Return the [X, Y] coordinate for the center point of the cell that contains the specified text.  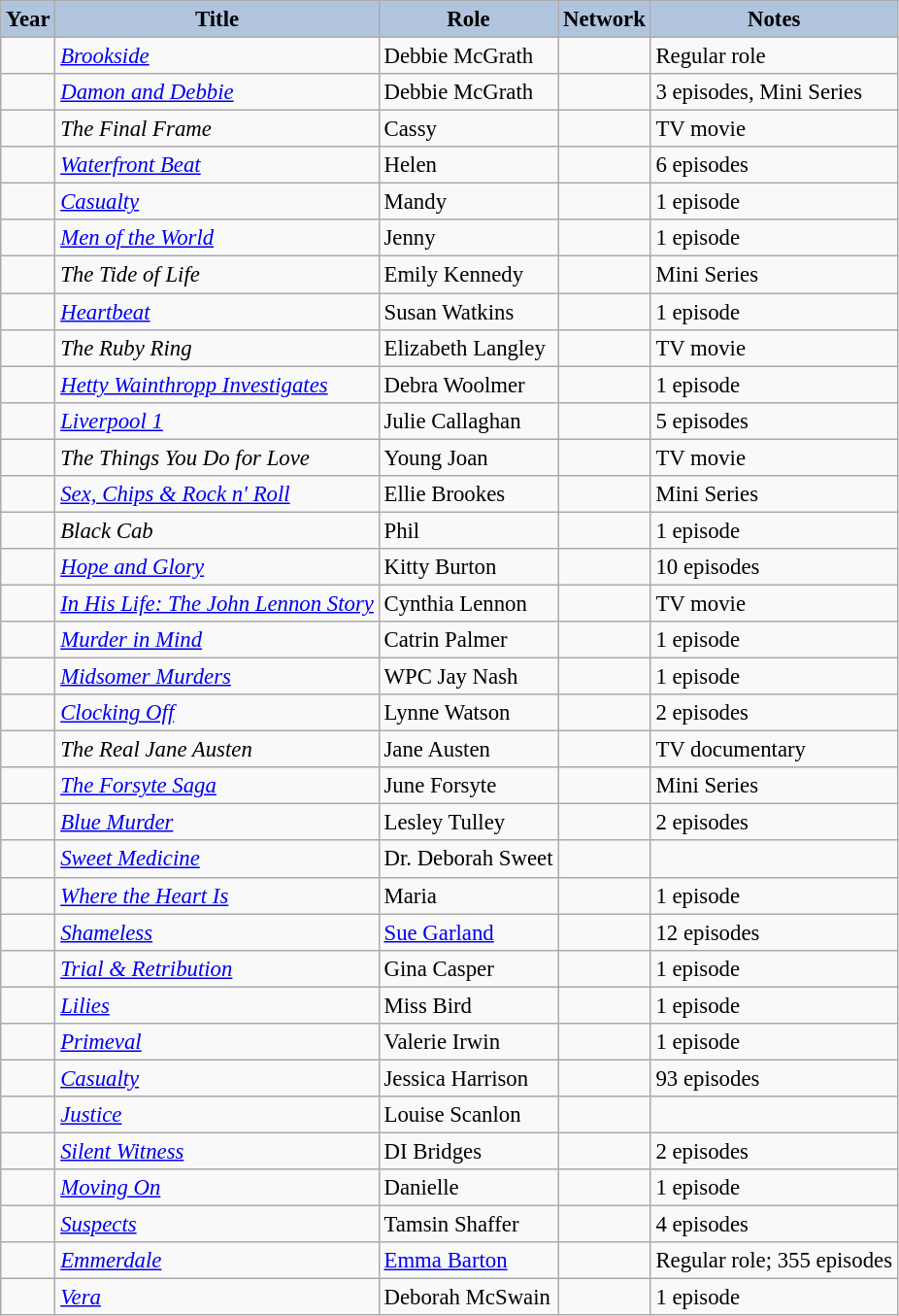
Damon and Debbie [217, 92]
Elizabeth Langley [468, 348]
Notes [774, 19]
Men of the World [217, 238]
Liverpool 1 [217, 421]
The Forsyte Saga [217, 786]
TV documentary [774, 750]
Ellie Brookes [468, 494]
Title [217, 19]
4 episodes [774, 1225]
Clocking Off [217, 713]
Year [28, 19]
Julie Callaghan [468, 421]
Maria [468, 895]
Susan Watkins [468, 312]
Jenny [468, 238]
Miss Bird [468, 1005]
Sweet Medicine [217, 860]
Helen [468, 165]
June Forsyte [468, 786]
Gina Casper [468, 968]
Lynne Watson [468, 713]
93 episodes [774, 1078]
Cynthia Lennon [468, 603]
Mandy [468, 202]
Where the Heart Is [217, 895]
Jane Austen [468, 750]
Role [468, 19]
Moving On [217, 1188]
Network [604, 19]
Jessica Harrison [468, 1078]
Lesley Tulley [468, 823]
Primeval [217, 1042]
The Final Frame [217, 129]
Kitty Burton [468, 567]
Deborah McSwain [468, 1298]
Phil [468, 530]
Heartbeat [217, 312]
Lilies [217, 1005]
Trial & Retribution [217, 968]
Danielle [468, 1188]
In His Life: The John Lennon Story [217, 603]
The Real Jane Austen [217, 750]
Debra Woolmer [468, 385]
Emmerdale [217, 1261]
Young Joan [468, 457]
Shameless [217, 932]
3 episodes, Mini Series [774, 92]
DI Bridges [468, 1151]
Sue Garland [468, 932]
Louise Scanlon [468, 1115]
12 episodes [774, 932]
Emma Barton [468, 1261]
WPC Jay Nash [468, 677]
Suspects [217, 1225]
The Things You Do for Love [217, 457]
5 episodes [774, 421]
Murder in Mind [217, 640]
Dr. Deborah Sweet [468, 860]
Cassy [468, 129]
Valerie Irwin [468, 1042]
The Tide of Life [217, 275]
10 episodes [774, 567]
The Ruby Ring [217, 348]
Silent Witness [217, 1151]
Emily Kennedy [468, 275]
Brookside [217, 56]
Hope and Glory [217, 567]
Justice [217, 1115]
6 episodes [774, 165]
Catrin Palmer [468, 640]
Vera [217, 1298]
Black Cab [217, 530]
Midsomer Murders [217, 677]
Tamsin Shaffer [468, 1225]
Regular role [774, 56]
Sex, Chips & Rock n' Roll [217, 494]
Hetty Wainthropp Investigates [217, 385]
Regular role; 355 episodes [774, 1261]
Waterfront Beat [217, 165]
Blue Murder [217, 823]
